Find where the given text appears and provide that cell's center as (X, Y) coordinate. 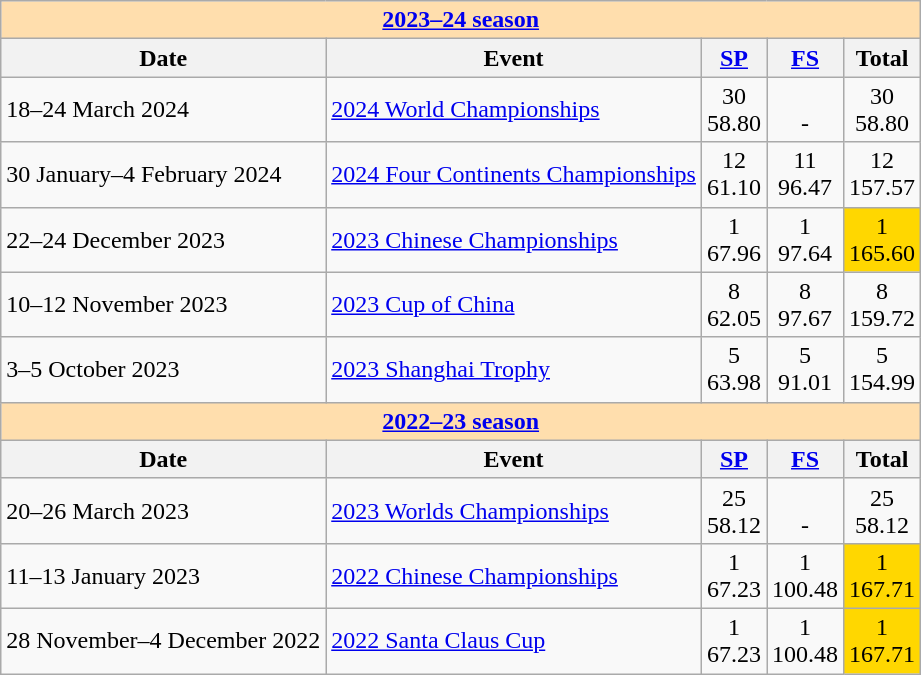
8 97.67 (806, 304)
2024 World Championships (514, 110)
1 67.96 (734, 240)
10–12 November 2023 (164, 304)
8 159.72 (882, 304)
2023 Cup of China (514, 304)
11 96.47 (806, 174)
2023–24 season (461, 20)
20–26 March 2023 (164, 510)
1 97.64 (806, 240)
11–13 January 2023 (164, 576)
28 November–4 December 2022 (164, 640)
30 January–4 February 2024 (164, 174)
3–5 October 2023 (164, 370)
8 62.05 (734, 304)
2023 Worlds Championships (514, 510)
1 165.60 (882, 240)
12 157.57 (882, 174)
12 61.10 (734, 174)
5 154.99 (882, 370)
2023 Chinese Championships (514, 240)
2023 Shanghai Trophy (514, 370)
5 91.01 (806, 370)
5 63.98 (734, 370)
2022 Chinese Championships (514, 576)
2022–23 season (461, 421)
18–24 March 2024 (164, 110)
2024 Four Continents Championships (514, 174)
22–24 December 2023 (164, 240)
2022 Santa Claus Cup (514, 640)
